Pinpoint the cell where the given text exists, returning its [x, y] midpoint coordinate. 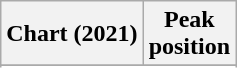
Chart (2021) [72, 34]
Peakposition [189, 34]
